Search for the cell housing the specified text and yield its (x, y) center coordinate. 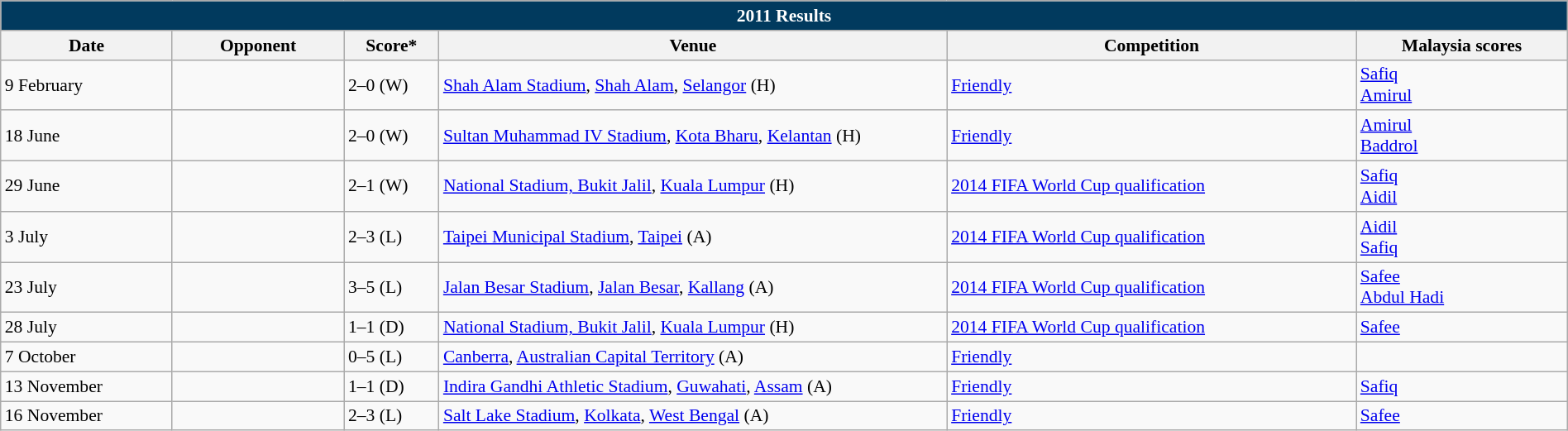
3–5 (L) (392, 288)
Aidil Safiq (1462, 237)
23 July (87, 288)
Amirul Baddrol (1462, 136)
2011 Results (784, 16)
Date (87, 45)
9 February (87, 84)
Shah Alam Stadium, Shah Alam, Selangor (H) (693, 84)
3 July (87, 237)
18 June (87, 136)
Jalan Besar Stadium, Jalan Besar, Kallang (A) (693, 288)
0–5 (L) (392, 357)
Safiq Aidil (1462, 187)
28 July (87, 328)
Venue (693, 45)
Opponent (258, 45)
Salt Lake Stadium, Kolkata, West Bengal (A) (693, 416)
Malaysia scores (1462, 45)
7 October (87, 357)
2–1 (W) (392, 187)
Sultan Muhammad IV Stadium, Kota Bharu, Kelantan (H) (693, 136)
Safiq Amirul (1462, 84)
Safee Abdul Hadi (1462, 288)
Canberra, Australian Capital Territory (A) (693, 357)
Competition (1151, 45)
Taipei Municipal Stadium, Taipei (A) (693, 237)
13 November (87, 386)
Score* (392, 45)
Safiq (1462, 386)
Indira Gandhi Athletic Stadium, Guwahati, Assam (A) (693, 386)
29 June (87, 187)
16 November (87, 416)
